From the cell containing the given text, extract its center point as (x, y) coordinate. 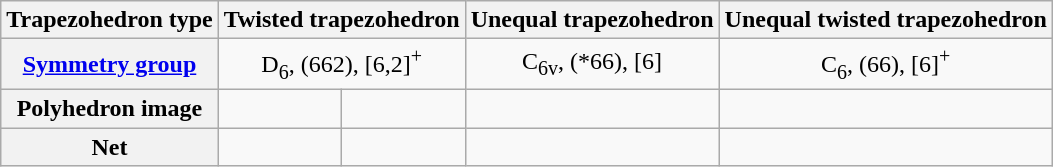
Unequal trapezohedron (592, 20)
Trapezohedron type (110, 20)
C6, (66), [6]+ (886, 64)
C6v, (*66), [6] (592, 64)
Unequal twisted trapezohedron (886, 20)
Polyhedron image (110, 109)
Net (110, 147)
D6, (662), [6,2]+ (342, 64)
Twisted trapezohedron (342, 20)
Symmetry group (110, 64)
